Determine the [x, y] coordinate at the center of the cell enclosing the given text.  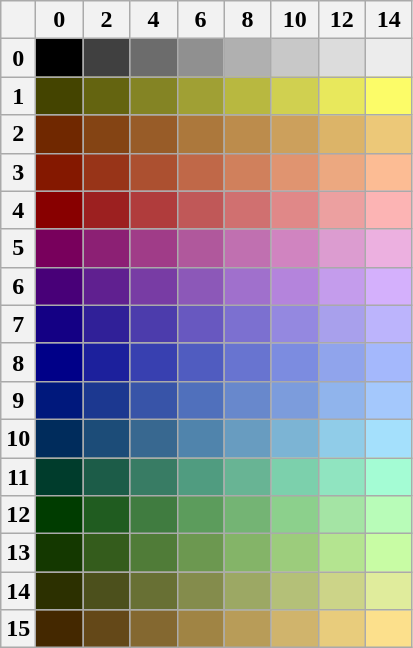
13 [18, 553]
3 [18, 172]
5 [18, 248]
1 [18, 96]
7 [18, 324]
15 [18, 629]
9 [18, 400]
11 [18, 477]
